Extract the (x, y) coordinate from the center of the cell holding the provided text.  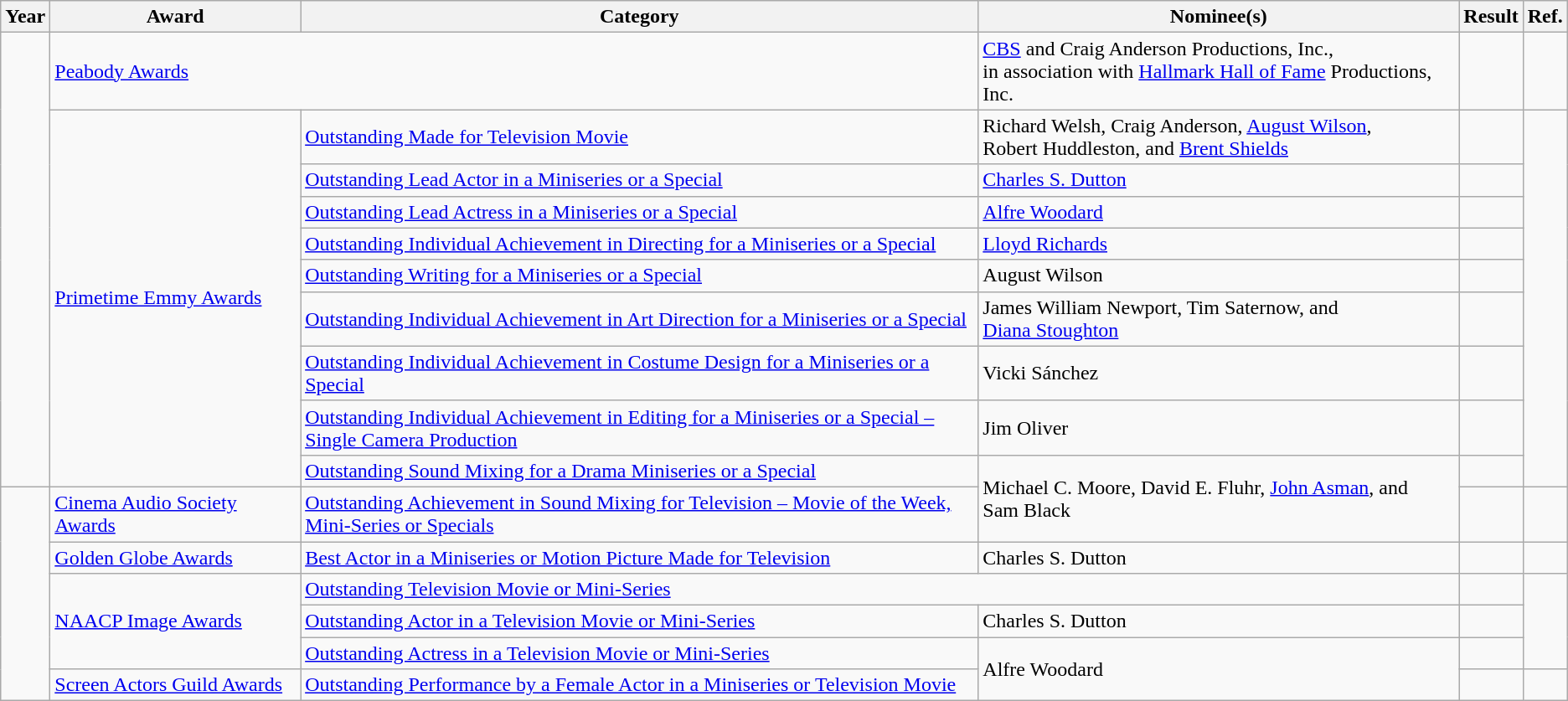
Cinema Audio Society Awards (176, 514)
Outstanding Made for Television Movie (640, 137)
Outstanding Lead Actor in a Miniseries or a Special (640, 180)
Outstanding Individual Achievement in Directing for a Miniseries or a Special (640, 244)
Michael C. Moore, David E. Fluhr, John Asman, and Sam Black (1219, 497)
Primetime Emmy Awards (176, 298)
Award (176, 17)
Peabody Awards (514, 71)
Outstanding Lead Actress in a Miniseries or a Special (640, 212)
Outstanding Individual Achievement in Costume Design for a Miniseries or a Special (640, 374)
Outstanding Sound Mixing for a Drama Miniseries or a Special (640, 471)
Outstanding Achievement in Sound Mixing for Television – Movie of the Week, Mini-Series or Specials (640, 514)
Richard Welsh, Craig Anderson, August Wilson, Robert Huddleston, and Brent Shields (1219, 137)
Category (640, 17)
Outstanding Individual Achievement in Art Direction for a Miniseries or a Special (640, 318)
Outstanding Writing for a Miniseries or a Special (640, 276)
James William Newport, Tim Saternow, and Diana Stoughton (1219, 318)
NAACP Image Awards (176, 621)
Result (1491, 17)
Outstanding Performance by a Female Actor in a Miniseries or Television Movie (640, 685)
Year (25, 17)
Outstanding Actress in a Television Movie or Mini-Series (640, 653)
Lloyd Richards (1219, 244)
Best Actor in a Miniseries or Motion Picture Made for Television (640, 557)
Outstanding Actor in a Television Movie or Mini-Series (640, 621)
CBS and Craig Anderson Productions, Inc., in association with Hallmark Hall of Fame Productions, Inc. (1219, 71)
Nominee(s) (1219, 17)
Outstanding Individual Achievement in Editing for a Miniseries or a Special – Single Camera Production (640, 427)
August Wilson (1219, 276)
Jim Oliver (1219, 427)
Outstanding Television Movie or Mini-Series (879, 590)
Vicki Sánchez (1219, 374)
Screen Actors Guild Awards (176, 685)
Ref. (1545, 17)
Golden Globe Awards (176, 557)
